Provide the (x, y) coordinate of the cell's center where the given text is located.  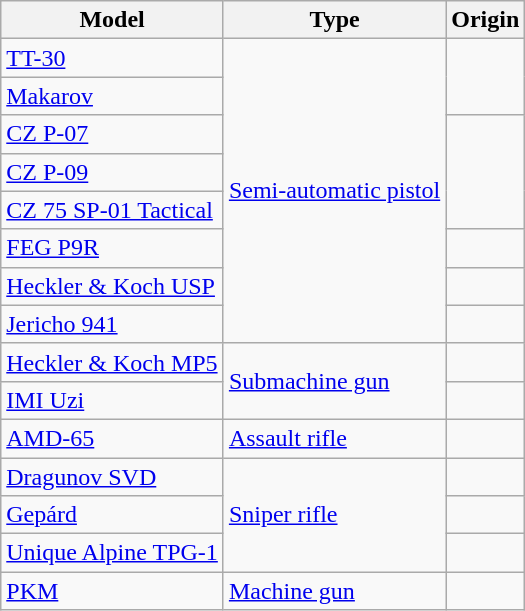
CZ P-09 (112, 172)
Makarov (112, 96)
Machine gun (334, 591)
Type (334, 20)
Jericho 941 (112, 324)
Sniper rifle (334, 515)
FEG P9R (112, 248)
IMI Uzi (112, 400)
Submachine gun (334, 381)
Heckler & Koch USP (112, 286)
Dragunov SVD (112, 477)
Heckler & Koch MP5 (112, 362)
TT-30 (112, 58)
Unique Alpine TPG-1 (112, 553)
CZ 75 SP-01 Tactical (112, 210)
Model (112, 20)
Gepárd (112, 515)
PKM (112, 591)
CZ P-07 (112, 134)
AMD-65 (112, 438)
Semi-automatic pistol (334, 191)
Assault rifle (334, 438)
Origin (486, 20)
